Locate the cell with the specified text and output its [x, y] center coordinate. 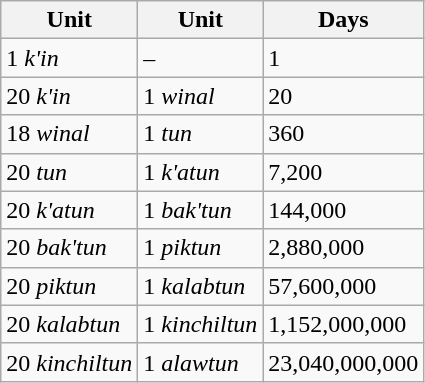
20 kinchiltun [70, 362]
Days [344, 20]
1 kalabtun [200, 286]
1,152,000,000 [344, 324]
1 bak'tun [200, 210]
18 winal [70, 134]
360 [344, 134]
23,040,000,000 [344, 362]
144,000 [344, 210]
57,600,000 [344, 286]
20 k'in [70, 96]
1 alawtun [200, 362]
20 k'atun [70, 210]
20 bak'tun [70, 248]
20 [344, 96]
1 k'atun [200, 172]
2,880,000 [344, 248]
– [200, 58]
1 [344, 58]
20 tun [70, 172]
20 kalabtun [70, 324]
1 winal [200, 96]
1 kinchiltun [200, 324]
1 piktun [200, 248]
1 k'in [70, 58]
1 tun [200, 134]
20 piktun [70, 286]
7,200 [344, 172]
